Return [x, y] of the center of cell containing provided text 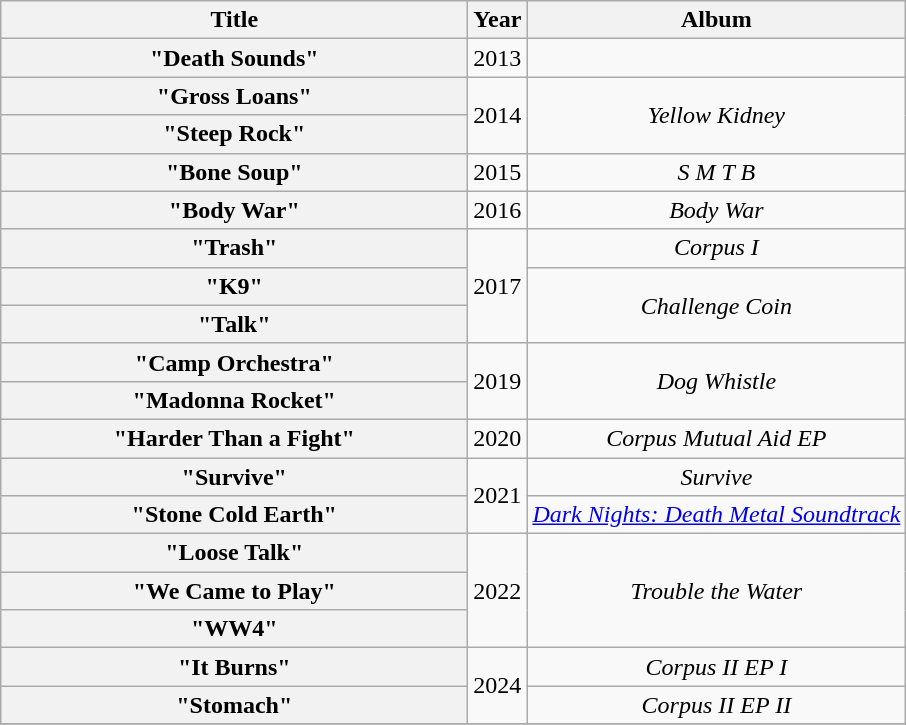
Corpus II EP II [716, 705]
"Talk" [234, 324]
"We Came to Play" [234, 591]
"Trash" [234, 248]
Year [498, 20]
"Steep Rock" [234, 134]
"Bone Soup" [234, 172]
"K9" [234, 286]
2013 [498, 58]
Survive [716, 477]
Trouble the Water [716, 591]
"Harder Than a Fight" [234, 438]
Corpus II EP I [716, 667]
2017 [498, 286]
2015 [498, 172]
2014 [498, 115]
2024 [498, 686]
Body War [716, 210]
2020 [498, 438]
"Gross Loans" [234, 96]
"Madonna Rocket" [234, 400]
2019 [498, 381]
Challenge Coin [716, 305]
Corpus Mutual Aid EP [716, 438]
Yellow Kidney [716, 115]
Album [716, 20]
"Loose Talk" [234, 553]
2021 [498, 496]
2022 [498, 591]
Corpus I [716, 248]
"WW4" [234, 629]
"Stomach" [234, 705]
2016 [498, 210]
Dog Whistle [716, 381]
"Body War" [234, 210]
"It Burns" [234, 667]
S M T B [716, 172]
Title [234, 20]
"Stone Cold Earth" [234, 515]
"Camp Orchestra" [234, 362]
"Survive" [234, 477]
"Death Sounds" [234, 58]
Dark Nights: Death Metal Soundtrack [716, 515]
